Locate the cell with the specified text and output its [x, y] center coordinate. 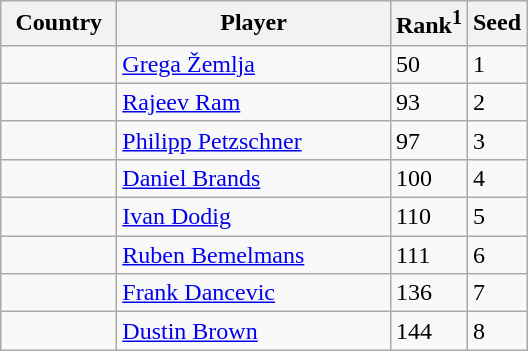
Frank Dancevic [254, 293]
Daniel Brands [254, 178]
Philipp Petzschner [254, 140]
8 [496, 331]
Grega Žemlja [254, 64]
Country [59, 24]
93 [428, 102]
110 [428, 217]
5 [496, 217]
2 [496, 102]
Dustin Brown [254, 331]
4 [496, 178]
3 [496, 140]
100 [428, 178]
97 [428, 140]
1 [496, 64]
6 [496, 255]
111 [428, 255]
Ruben Bemelmans [254, 255]
Seed [496, 24]
50 [428, 64]
Player [254, 24]
Rajeev Ram [254, 102]
136 [428, 293]
Ivan Dodig [254, 217]
7 [496, 293]
144 [428, 331]
Rank1 [428, 24]
